Return (x, y) of the center of cell containing provided text 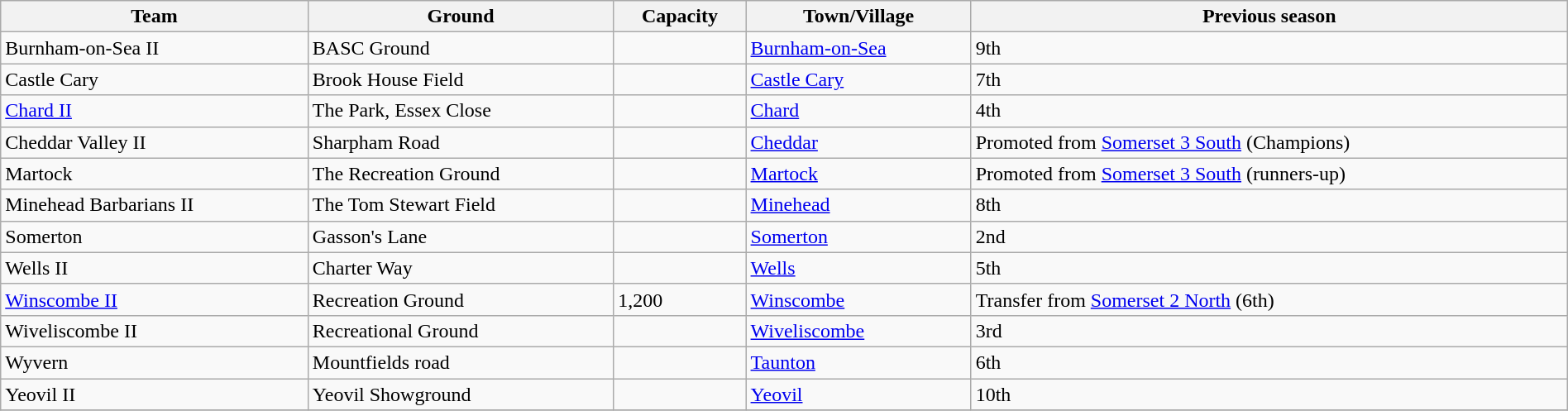
Town/Village (858, 17)
Taunton (858, 362)
The Recreation Ground (461, 174)
Wells II (155, 268)
Yeovil Showground (461, 394)
Winscombe II (155, 299)
3rd (1269, 331)
Previous season (1269, 17)
Winscombe (858, 299)
Wyvern (155, 362)
The Park, Essex Close (461, 111)
Promoted from Somerset 3 South (runners-up) (1269, 174)
Yeovil (858, 394)
Brook House Field (461, 79)
2nd (1269, 237)
The Tom Stewart Field (461, 205)
BASC Ground (461, 48)
10th (1269, 394)
Chard II (155, 111)
Minehead (858, 205)
Minehead Barbarians II (155, 205)
Ground (461, 17)
9th (1269, 48)
Recreational Ground (461, 331)
Capacity (680, 17)
Yeovil II (155, 394)
Cheddar Valley II (155, 142)
Burnham-on-Sea (858, 48)
Recreation Ground (461, 299)
4th (1269, 111)
Wells (858, 268)
Wiveliscombe (858, 331)
Transfer from Somerset 2 North (6th) (1269, 299)
5th (1269, 268)
Charter Way (461, 268)
1,200 (680, 299)
Chard (858, 111)
Team (155, 17)
Promoted from Somerset 3 South (Champions) (1269, 142)
Burnham-on-Sea II (155, 48)
Gasson's Lane (461, 237)
8th (1269, 205)
Cheddar (858, 142)
Mountfields road (461, 362)
7th (1269, 79)
Wiveliscombe II (155, 331)
6th (1269, 362)
Sharpham Road (461, 142)
